Return the (x, y) coordinate for the center point of the cell that contains the specified text.  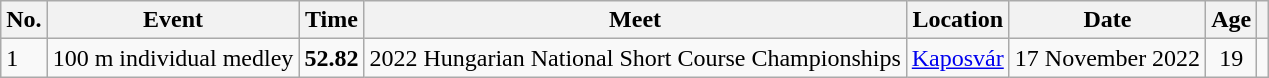
19 (1232, 58)
Kaposvár (958, 58)
17 November 2022 (1107, 58)
52.82 (332, 58)
Event (173, 20)
No. (24, 20)
Date (1107, 20)
Age (1232, 20)
2022 Hungarian National Short Course Championships (635, 58)
100 m individual medley (173, 58)
Location (958, 20)
1 (24, 58)
Meet (635, 20)
Time (332, 20)
